Locate the cell with the specified text and output its (x, y) center coordinate. 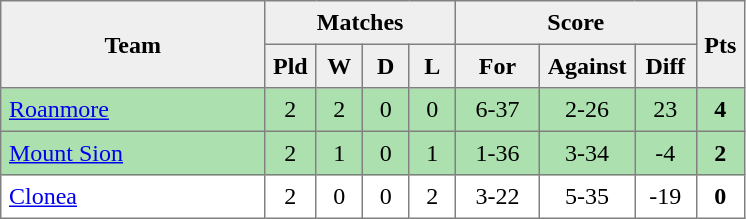
3-34 (586, 153)
Against (586, 66)
6-37 (497, 110)
5-35 (586, 197)
Team (133, 44)
Clonea (133, 197)
1-36 (497, 153)
4 (720, 110)
For (497, 66)
Pld (290, 66)
23 (666, 110)
W (339, 66)
L (432, 66)
-19 (666, 197)
Pts (720, 44)
Diff (666, 66)
-4 (666, 153)
2-26 (586, 110)
3-22 (497, 197)
Roanmore (133, 110)
Score (576, 23)
Mount Sion (133, 153)
D (385, 66)
Matches (360, 23)
